Scan for the cell matching the given text and deliver its [x, y] coordinate at center. 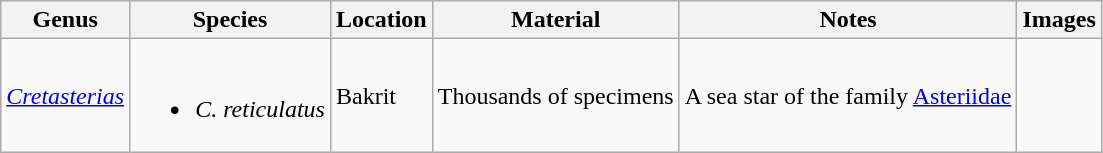
Bakrit [381, 96]
C. reticulatus [230, 96]
Notes [848, 20]
Species [230, 20]
A sea star of the family Asteriidae [848, 96]
Location [381, 20]
Cretasterias [66, 96]
Thousands of specimens [556, 96]
Genus [66, 20]
Images [1059, 20]
Material [556, 20]
